Search for the cell housing the specified text and yield its [x, y] center coordinate. 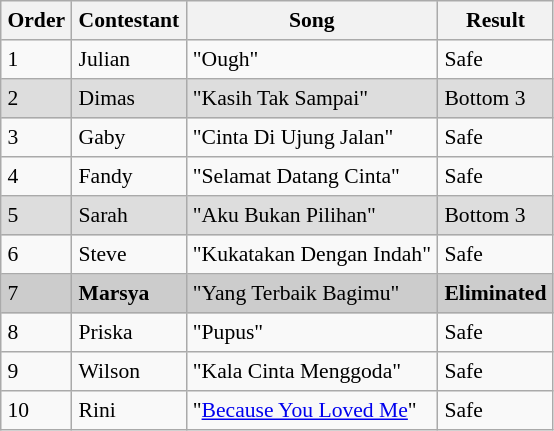
"Kasih Tak Sampai" [312, 98]
6 [36, 254]
3 [36, 138]
Steve [129, 254]
Gaby [129, 138]
Dimas [129, 98]
Contestant [129, 20]
"Kukatakan Dengan Indah" [312, 254]
"Because You Loved Me" [312, 410]
2 [36, 98]
8 [36, 332]
"Yang Terbaik Bagimu" [312, 294]
Julian [129, 60]
Priska [129, 332]
4 [36, 176]
"Pupus" [312, 332]
7 [36, 294]
"Kala Cinta Menggoda" [312, 372]
10 [36, 410]
Song [312, 20]
"Selamat Datang Cinta" [312, 176]
9 [36, 372]
Wilson [129, 372]
"Cinta Di Ujung Jalan" [312, 138]
"Aku Bukan Pilihan" [312, 216]
Rini [129, 410]
Order [36, 20]
Eliminated [496, 294]
Result [496, 20]
Sarah [129, 216]
Marsya [129, 294]
5 [36, 216]
Fandy [129, 176]
"Ough" [312, 60]
1 [36, 60]
